For the text-containing cell, return its midpoint in [x, y] coordinate format. 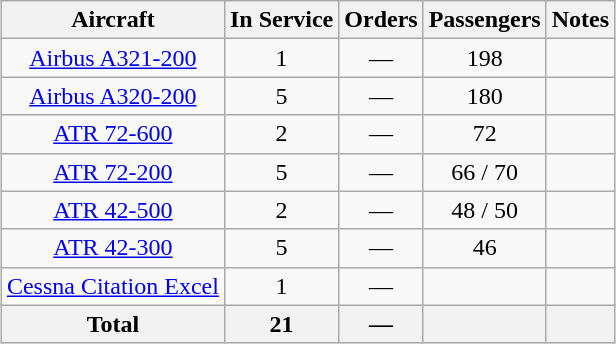
198 [484, 58]
In Service [281, 20]
66 / 70 [484, 172]
21 [281, 324]
Orders [381, 20]
ATR 72-200 [112, 172]
ATR 72-600 [112, 134]
Notes [580, 20]
Total [112, 324]
Cessna Citation Excel [112, 286]
48 / 50 [484, 210]
ATR 42-300 [112, 248]
Airbus A321-200 [112, 58]
Airbus A320-200 [112, 96]
Passengers [484, 20]
72 [484, 134]
ATR 42-500 [112, 210]
180 [484, 96]
46 [484, 248]
Aircraft [112, 20]
